Output the [x, y] coordinate of the center of the cell containing the given text.  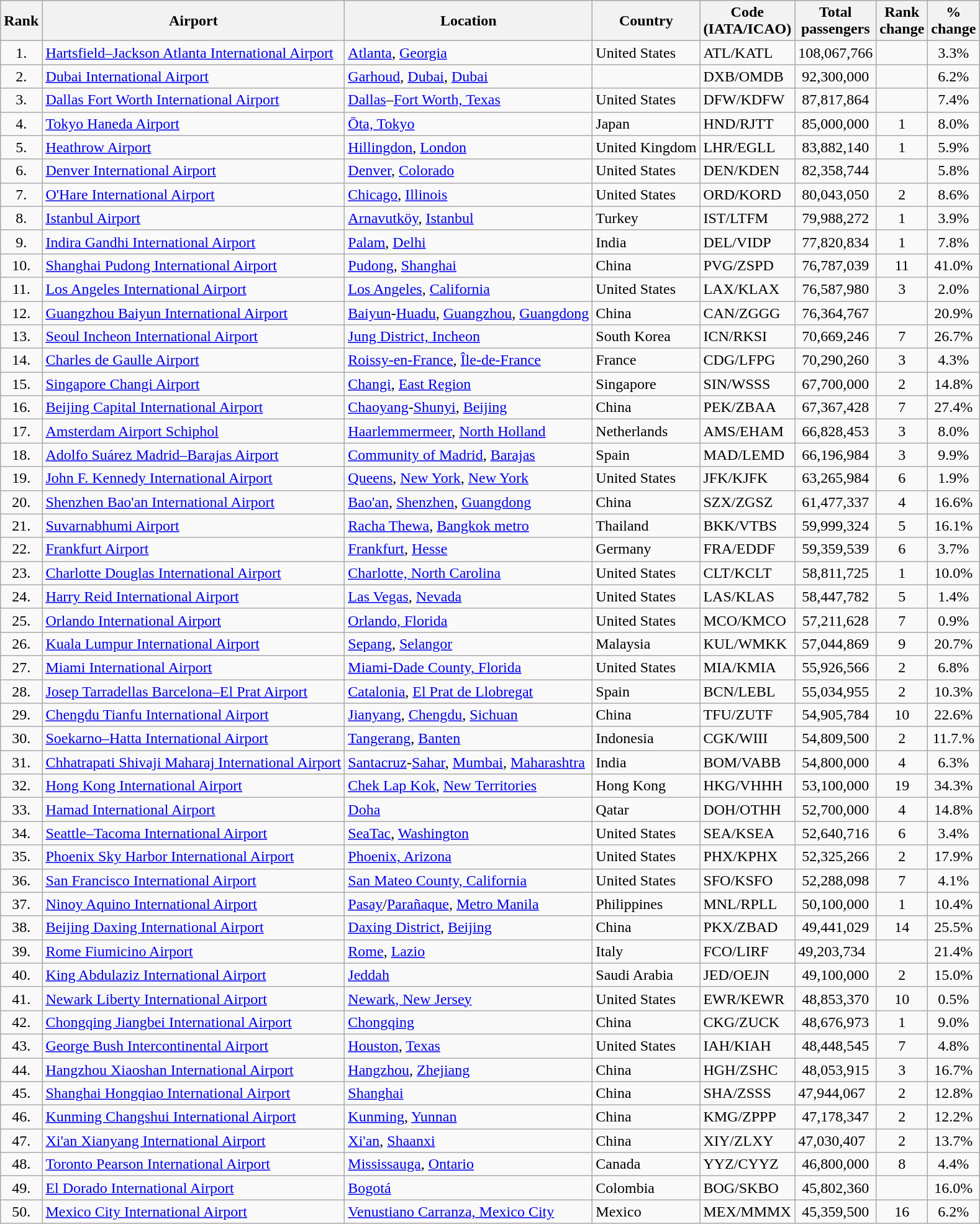
George Bush Intercontinental Airport [194, 1046]
11. [21, 289]
CAN/ZGGG [748, 313]
San Mateo County, California [468, 880]
Hillingdon, London [468, 147]
Los Angeles, California [468, 289]
Daxing District, Beijing [468, 928]
DEN/KDEN [748, 171]
Airport [194, 21]
ATL/KATL [748, 53]
Phoenix, Arizona [468, 857]
Heathrow Airport [194, 147]
35. [21, 857]
JED/OEJN [748, 975]
Community of Madrid, Barajas [468, 455]
23. [21, 573]
12.2% [954, 1117]
Kunming, Yunnan [468, 1117]
76,587,980 [836, 289]
Seattle–Tacoma International Airport [194, 833]
Country [646, 21]
Pudong, Shanghai [468, 265]
CLT/KCLT [748, 573]
Queens, New York, New York [468, 478]
45,359,500 [836, 1212]
10. [21, 265]
13.7% [954, 1141]
16.6% [954, 502]
Arnavutköy, Istanbul [468, 218]
Istanbul Airport [194, 218]
PKX/ZBAD [748, 928]
Changi, East Region [468, 384]
58,447,782 [836, 596]
Suvarnabhumi Airport [194, 526]
41.0% [954, 265]
36. [21, 880]
43. [21, 1046]
Jianyang, Chengdu, Sichuan [468, 715]
Chek Lap Kok, New Territories [468, 786]
58,811,725 [836, 573]
O'Hare International Airport [194, 194]
HND/RJTT [748, 124]
4.4% [954, 1164]
9.0% [954, 1022]
22. [21, 549]
61,477,337 [836, 502]
Las Vegas, Nevada [468, 596]
79,988,272 [836, 218]
Denver, Colorado [468, 171]
21.4% [954, 951]
34.3% [954, 786]
5. [21, 147]
Hong Kong International Airport [194, 786]
46,800,000 [836, 1164]
70,669,246 [836, 337]
Santacruz-Sahar, Mumbai, Maharashtra [468, 762]
16.0% [954, 1188]
13. [21, 337]
49,203,734 [836, 951]
45,802,360 [836, 1188]
Beijing Daxing International Airport [194, 928]
Miami International Airport [194, 667]
77,820,834 [836, 242]
Indira Gandhi International Airport [194, 242]
16.7% [954, 1069]
Hangzhou, Zhejiang [468, 1069]
Pasay/Parañaque, Metro Manila [468, 904]
BOM/VABB [748, 762]
32. [21, 786]
Germany [646, 549]
16 [902, 1212]
Denver International Airport [194, 171]
25.5% [954, 928]
Venustiano Carranza, Mexico City [468, 1212]
Shanghai Pudong International Airport [194, 265]
IST/LTFM [748, 218]
59,359,539 [836, 549]
Hartsfield–Jackson Atlanta International Airport [194, 53]
85,000,000 [836, 124]
XIY/ZLXY [748, 1141]
Canada [646, 1164]
LAX/KLAX [748, 289]
YYZ/CYYZ [748, 1164]
Chicago, Illinois [468, 194]
MEX/MMMX [748, 1212]
49,100,000 [836, 975]
CGK/WIII [748, 739]
LAS/KLAS [748, 596]
47,030,407 [836, 1141]
22.6% [954, 715]
Miami-Dade County, Florida [468, 667]
Catalonia, El Prat de Llobregat [468, 692]
67,367,428 [836, 408]
5.8% [954, 171]
11 [902, 265]
Roissy-en-France, Île-de-France [468, 360]
Shanghai [468, 1094]
JFK/KJFK [748, 478]
Beijing Capital International Airport [194, 408]
Italy [646, 951]
16. [21, 408]
MNL/RPLL [748, 904]
John F. Kennedy International Airport [194, 478]
Haarlemmermeer, North Holland [468, 431]
KMG/ZPPP [748, 1117]
3. [21, 100]
EWR/KEWR [748, 998]
Bao'an, Shenzhen, Guangdong [468, 502]
3.9% [954, 218]
Houston, Texas [468, 1046]
Dallas Fort Worth International Airport [194, 100]
Rome Fiumicino Airport [194, 951]
9 [902, 644]
DFW/KDFW [748, 100]
Newark, New Jersey [468, 998]
11.7.% [954, 739]
63,265,984 [836, 478]
Turkey [646, 218]
20.9% [954, 313]
Josep Tarradellas Barcelona–El Prat Airport [194, 692]
4.8% [954, 1046]
10.0% [954, 573]
TFU/ZUTF [748, 715]
King Abdulaziz International Airport [194, 975]
2. [21, 76]
Racha Thewa, Bangkok metro [468, 526]
82,358,744 [836, 171]
Thailand [646, 526]
76,364,767 [836, 313]
Ninoy Aquino International Airport [194, 904]
27.4% [954, 408]
ICN/RKSI [748, 337]
47. [21, 1141]
54,905,784 [836, 715]
MIA/KMIA [748, 667]
ORD/KORD [748, 194]
41. [21, 998]
80,043,050 [836, 194]
7. [21, 194]
2.0% [954, 289]
SeaTac, Washington [468, 833]
9. [21, 242]
16.1% [954, 526]
Qatar [646, 810]
Netherlands [646, 431]
55,034,955 [836, 692]
15. [21, 384]
PVG/ZSPD [748, 265]
Chengdu Tianfu International Airport [194, 715]
66,828,453 [836, 431]
6. [21, 171]
Mississauga, Ontario [468, 1164]
Singapore [646, 384]
40. [21, 975]
6.3% [954, 762]
18. [21, 455]
SEA/KSEA [748, 833]
Shanghai Hongqiao International Airport [194, 1094]
8. [21, 218]
44. [21, 1069]
France [646, 360]
SFO/KSFO [748, 880]
%change [954, 21]
6.8% [954, 667]
76,787,039 [836, 265]
15.0% [954, 975]
Bogotá [468, 1188]
HGH/ZSHC [748, 1069]
87,817,864 [836, 100]
7.8% [954, 242]
12.8% [954, 1094]
FRA/EDDF [748, 549]
Atlanta, Georgia [468, 53]
0.5% [954, 998]
17.9% [954, 857]
PEK/ZBAA [748, 408]
Garhoud, Dubai, Dubai [468, 76]
19 [902, 786]
57,044,869 [836, 644]
CKG/ZUCK [748, 1022]
53,100,000 [836, 786]
Amsterdam Airport Schiphol [194, 431]
Chhatrapati Shivaji Maharaj International Airport [194, 762]
Dallas–Fort Worth, Texas [468, 100]
Mexico City International Airport [194, 1212]
AMS/EHAM [748, 431]
47,944,067 [836, 1094]
Tangerang, Banten [468, 739]
Rankchange [902, 21]
Frankfurt, Hesse [468, 549]
Palam, Delhi [468, 242]
SIN/WSSS [748, 384]
Location [468, 21]
Sepang, Selangor [468, 644]
Charlotte Douglas International Airport [194, 573]
52,288,098 [836, 880]
Toronto Pearson International Airport [194, 1164]
12. [21, 313]
Adolfo Suárez Madrid–Barajas Airport [194, 455]
LHR/EGLL [748, 147]
1.9% [954, 478]
Hamad International Airport [194, 810]
Seoul Incheon International Airport [194, 337]
59,999,324 [836, 526]
Phoenix Sky Harbor International Airport [194, 857]
Totalpassengers [836, 21]
Dubai International Airport [194, 76]
Jeddah [468, 975]
48,853,370 [836, 998]
52,700,000 [836, 810]
1. [21, 53]
30. [21, 739]
54,800,000 [836, 762]
48,676,973 [836, 1022]
19. [21, 478]
Indonesia [646, 739]
20. [21, 502]
IAH/KIAH [748, 1046]
4.3% [954, 360]
Singapore Changi Airport [194, 384]
Xi'an, Shaanxi [468, 1141]
Ōta, Tokyo [468, 124]
Shenzhen Bao'an International Airport [194, 502]
34. [21, 833]
42. [21, 1022]
FCO/LIRF [748, 951]
Saudi Arabia [646, 975]
BKK/VTBS [748, 526]
83,882,140 [836, 147]
Xi'an Xianyang International Airport [194, 1141]
26. [21, 644]
SZX/ZGSZ [748, 502]
3.4% [954, 833]
48,448,545 [836, 1046]
33. [21, 810]
Rome, Lazio [468, 951]
26.7% [954, 337]
Colombia [646, 1188]
92,300,000 [836, 76]
38. [21, 928]
CDG/LFPG [748, 360]
MAD/LEMD [748, 455]
Orlando International Airport [194, 620]
Chaoyang-Shunyi, Beijing [468, 408]
7.4% [954, 100]
10.3% [954, 692]
25. [21, 620]
Guangzhou Baiyun International Airport [194, 313]
14 [902, 928]
14. [21, 360]
Kunming Changshui International Airport [194, 1117]
Charlotte, North Carolina [468, 573]
50,100,000 [836, 904]
South Korea [646, 337]
48. [21, 1164]
54,809,500 [836, 739]
Jung District, Incheon [468, 337]
BCN/LEBL [748, 692]
4. [21, 124]
Code(IATA/ICAO) [748, 21]
49. [21, 1188]
San Francisco International Airport [194, 880]
BOG/SKBO [748, 1188]
MCO/KMCO [748, 620]
KUL/WMKK [748, 644]
SHA/ZSSS [748, 1094]
DXB/OMDB [748, 76]
4.1% [954, 880]
52,325,266 [836, 857]
Hong Kong [646, 786]
Orlando, Florida [468, 620]
66,196,984 [836, 455]
52,640,716 [836, 833]
108,067,766 [836, 53]
Baiyun-Huadu, Guangzhou, Guangdong [468, 313]
Mexico [646, 1212]
Frankfurt Airport [194, 549]
0.9% [954, 620]
17. [21, 431]
27. [21, 667]
10.4% [954, 904]
29. [21, 715]
37. [21, 904]
Charles de Gaulle Airport [194, 360]
45. [21, 1094]
47,178,347 [836, 1117]
8.6% [954, 194]
55,926,566 [836, 667]
3.7% [954, 549]
8 [902, 1164]
57,211,628 [836, 620]
67,700,000 [836, 384]
21. [21, 526]
28. [21, 692]
48,053,915 [836, 1069]
Doha [468, 810]
Chongqing Jiangbei International Airport [194, 1022]
Malaysia [646, 644]
Philippines [646, 904]
Japan [646, 124]
United Kingdom [646, 147]
Chongqing [468, 1022]
Newark Liberty International Airport [194, 998]
Tokyo Haneda Airport [194, 124]
9.9% [954, 455]
5.9% [954, 147]
39. [21, 951]
Soekarno–Hatta International Airport [194, 739]
24. [21, 596]
50. [21, 1212]
Kuala Lumpur International Airport [194, 644]
Rank [21, 21]
1.4% [954, 596]
20.7% [954, 644]
DEL/VIDP [748, 242]
El Dorado International Airport [194, 1188]
70,290,260 [836, 360]
PHX/KPHX [748, 857]
Harry Reid International Airport [194, 596]
HKG/VHHH [748, 786]
Hangzhou Xiaoshan International Airport [194, 1069]
31. [21, 762]
DOH/OTHH [748, 810]
46. [21, 1117]
3.3% [954, 53]
Los Angeles International Airport [194, 289]
49,441,029 [836, 928]
